Scan for the cell matching the given text and deliver its (x, y) coordinate at center. 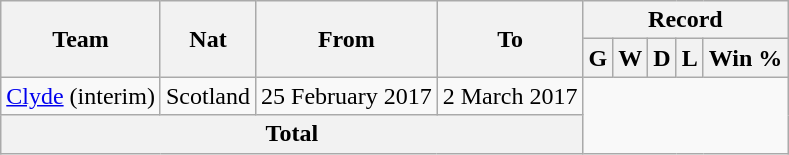
Scotland (208, 96)
Clyde (interim) (81, 96)
L (690, 58)
To (510, 39)
Record (686, 20)
Total (292, 134)
From (347, 39)
D (662, 58)
G (598, 58)
Team (81, 39)
25 February 2017 (347, 96)
Win % (746, 58)
Nat (208, 39)
W (630, 58)
2 March 2017 (510, 96)
